Search for the cell housing the specified text and yield its [x, y] center coordinate. 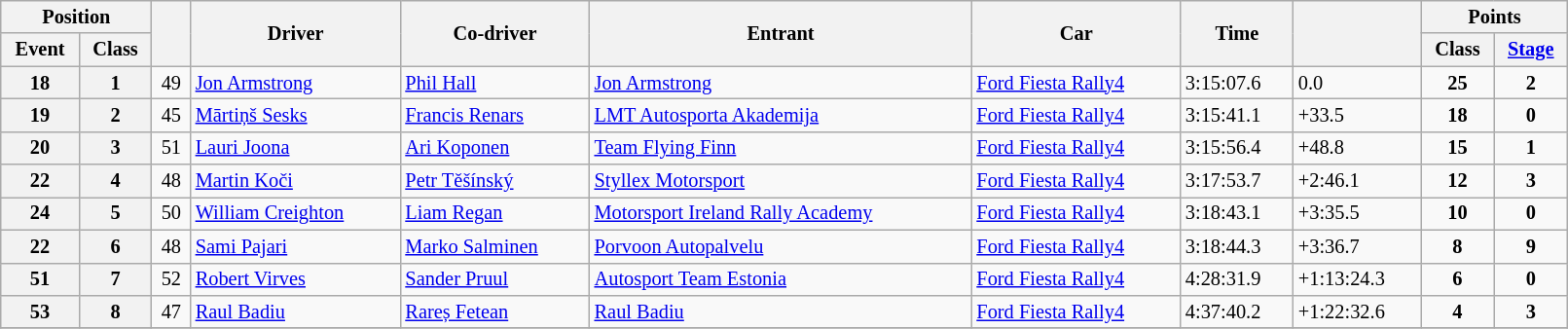
Co-driver [494, 33]
+2:46.1 [1357, 181]
4:28:31.9 [1237, 279]
LMT Autosporta Akademija [781, 115]
52 [171, 279]
25 [1458, 83]
3:15:41.1 [1237, 115]
53 [41, 311]
3:18:43.1 [1237, 213]
4:37:40.2 [1237, 311]
+3:36.7 [1357, 246]
Motorsport Ireland Rally Academy [781, 213]
Car [1076, 33]
William Creighton [296, 213]
+1:13:24.3 [1357, 279]
Autosport Team Estonia [781, 279]
Styllex Motorsport [781, 181]
3:17:53.7 [1237, 181]
Position [76, 17]
Phil Hall [494, 83]
20 [41, 148]
+3:35.5 [1357, 213]
Team Flying Finn [781, 148]
Martin Koči [296, 181]
3:15:56.4 [1237, 148]
+48.8 [1357, 148]
Sander Pruul [494, 279]
Rareș Fetean [494, 311]
Robert Virves [296, 279]
15 [1458, 148]
7 [115, 279]
Lauri Joona [296, 148]
Marko Salminen [494, 246]
Stage [1531, 50]
Francis Renars [494, 115]
Event [41, 50]
45 [171, 115]
+33.5 [1357, 115]
12 [1458, 181]
50 [171, 213]
Entrant [781, 33]
49 [171, 83]
5 [115, 213]
Porvoon Autopalvelu [781, 246]
Liam Regan [494, 213]
10 [1458, 213]
0.0 [1357, 83]
Mārtiņš Sesks [296, 115]
19 [41, 115]
Points [1495, 17]
Driver [296, 33]
Ari Koponen [494, 148]
Petr Těšínský [494, 181]
Time [1237, 33]
24 [41, 213]
47 [171, 311]
Sami Pajari [296, 246]
3:18:44.3 [1237, 246]
3:15:07.6 [1237, 83]
+1:22:32.6 [1357, 311]
9 [1531, 246]
